Pinpoint the cell where the given text exists, returning its (X, Y) midpoint coordinate. 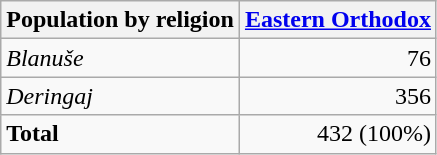
Blanuše (120, 58)
432 (100%) (338, 134)
76 (338, 58)
356 (338, 96)
Deringaj (120, 96)
Population by religion (120, 20)
Total (120, 134)
Eastern Orthodox (338, 20)
